Return (X, Y) of the center of cell containing provided text 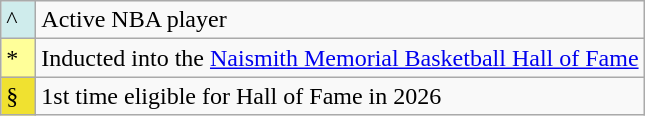
1st time eligible for Hall of Fame in 2026 (340, 96)
Active NBA player (340, 20)
§ (18, 96)
^ (18, 20)
* (18, 58)
Inducted into the Naismith Memorial Basketball Hall of Fame (340, 58)
